Capture the cell that displays the provided text and extract its (X, Y) central coordinate. 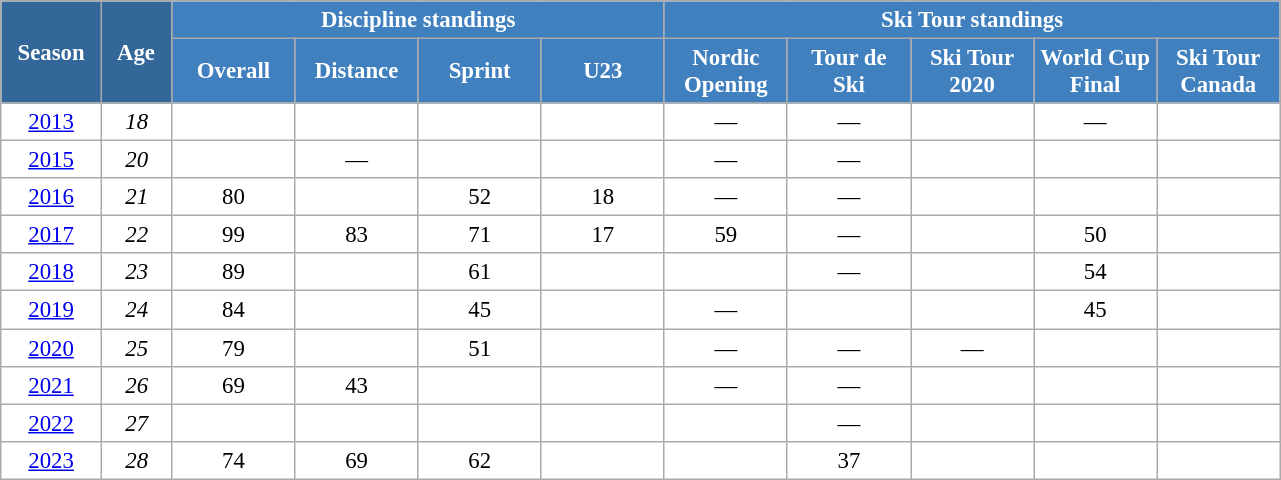
Discipline standings (418, 20)
Ski TourCanada (1218, 72)
50 (1096, 235)
Tour deSki (848, 72)
Distance (356, 72)
World CupFinal (1096, 72)
79 (234, 348)
59 (726, 235)
Season (52, 52)
23 (136, 273)
43 (356, 385)
2016 (52, 197)
2015 (52, 160)
74 (234, 460)
83 (356, 235)
2019 (52, 310)
26 (136, 385)
89 (234, 273)
84 (234, 310)
21 (136, 197)
2022 (52, 423)
80 (234, 197)
Overall (234, 72)
25 (136, 348)
54 (1096, 273)
99 (234, 235)
27 (136, 423)
U23 (602, 72)
52 (480, 197)
22 (136, 235)
24 (136, 310)
28 (136, 460)
37 (848, 460)
2018 (52, 273)
2013 (52, 122)
20 (136, 160)
71 (480, 235)
Ski Tour2020 (972, 72)
2017 (52, 235)
2023 (52, 460)
Ski Tour standings (972, 20)
2020 (52, 348)
51 (480, 348)
Sprint (480, 72)
Age (136, 52)
NordicOpening (726, 72)
62 (480, 460)
17 (602, 235)
2021 (52, 385)
61 (480, 273)
